Return (X, Y) of the center of cell containing provided text 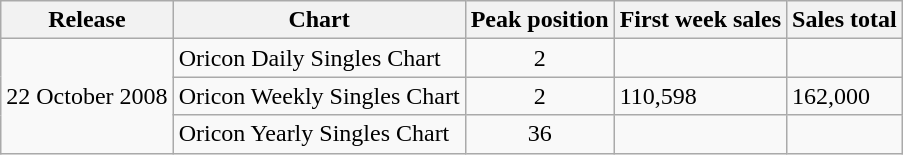
Sales total (845, 20)
36 (540, 134)
162,000 (845, 96)
Oricon Yearly Singles Chart (319, 134)
Oricon Daily Singles Chart (319, 58)
Oricon Weekly Singles Chart (319, 96)
22 October 2008 (87, 96)
Peak position (540, 20)
110,598 (700, 96)
Release (87, 20)
Chart (319, 20)
First week sales (700, 20)
